For the text-containing cell, return its midpoint in (X, Y) coordinate format. 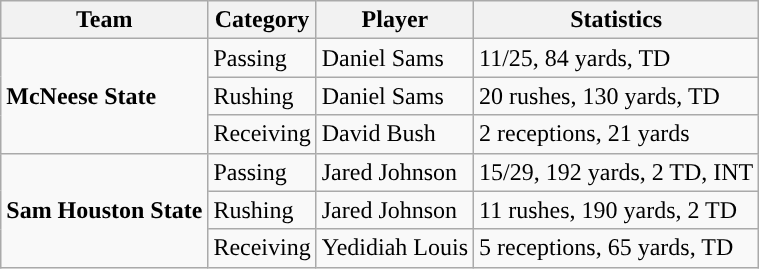
20 rushes, 130 yards, TD (616, 96)
David Bush (394, 134)
McNeese State (104, 96)
11/25, 84 yards, TD (616, 58)
15/29, 192 yards, 2 TD, INT (616, 172)
Yedidiah Louis (394, 248)
11 rushes, 190 yards, 2 TD (616, 210)
Team (104, 20)
Player (394, 20)
Statistics (616, 20)
Category (262, 20)
5 receptions, 65 yards, TD (616, 248)
Sam Houston State (104, 210)
2 receptions, 21 yards (616, 134)
